For the text-containing cell, return its midpoint in [X, Y] coordinate format. 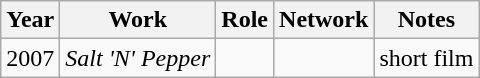
Work [138, 20]
Role [245, 20]
Network [324, 20]
Year [30, 20]
Notes [426, 20]
2007 [30, 58]
short film [426, 58]
Salt 'N' Pepper [138, 58]
